Scan for the cell matching the given text and deliver its [X, Y] coordinate at center. 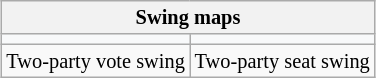
Two-party seat swing [282, 61]
Swing maps [188, 18]
Two-party vote swing [95, 61]
